Return (x, y) of the center of cell containing provided text 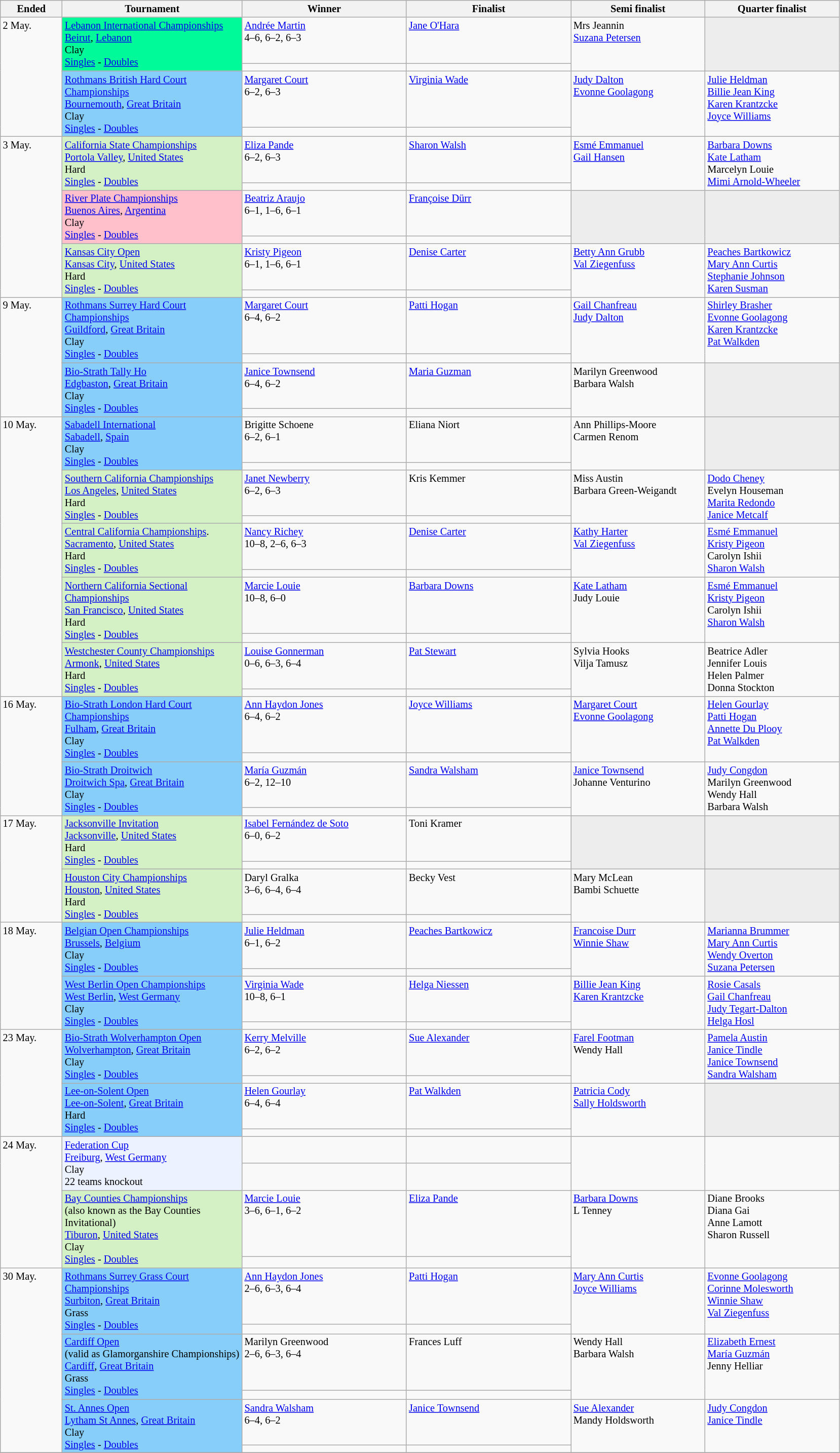
Pat Stewart (488, 665)
Sharon Walsh (488, 159)
Lebanon International ChampionshipsBeirut, LebanonClaySingles - Doubles (152, 44)
Federation CupFreiburg, West Germany Clay22 teams knockout (152, 1163)
Mary Ann Curtis Joyce Williams (638, 1301)
California State ChampionshipsPortola Valley, United StatesHardSingles - Doubles (152, 163)
Daryl Gralka3–6, 6–4, 6–4 (324, 892)
Wendy Hall Barbara Walsh (638, 1366)
Kate Latham Judy Louie (638, 610)
24 May. (31, 1202)
Kristy Pigeon 6–1, 1–6, 6–1 (324, 266)
Belgian Open ChampionshipsBrussels, BelgiumClaySingles - Doubles (152, 949)
Rothmans British Hard Court ChampionshipsBournemouth, Great BritainClaySingles - Doubles (152, 104)
Patricia Cody Sally Holdsworth (638, 1110)
Julie Heldman Billie Jean King Karen Krantzcke Joyce Williams (772, 104)
Ann Haydon Jones6–4, 6–2 (324, 724)
Dodo Cheney Evelyn Houseman Marita Redondo Janice Metcalf (772, 496)
Beatrice Adler Jennifer Louis Helen Palmer Donna Stockton (772, 669)
Joyce Williams (488, 724)
Gail Chanfreau Judy Dalton (638, 330)
Kansas City OpenKansas City, United StatesHardSingles - Doubles (152, 271)
Mrs Jeannin Suzana Petersen (638, 44)
Brigitte Schoene6–2, 6–1 (324, 439)
Marianna Brummer Mary Ann Curtis Wendy Overton Suzana Petersen (772, 949)
St. Annes Open Lytham St Annes, Great BritainClaySingles - Doubles (152, 1426)
Isabel Fernández de Soto6–0, 6–2 (324, 838)
Sue Alexander (488, 1052)
Shirley Brasher Evonne Goolagong Karen Krantzcke Pat Walkden (772, 330)
Barbara Downs L Tenney (638, 1229)
Bay Counties Championships (also known as the Bay Counties Invitational)Tiburon, United StatesClaySingles - Doubles (152, 1229)
9 May. (31, 357)
10 May. (31, 556)
Houston City Championships Houston, United StatesHardSingles - Doubles (152, 896)
Tournament (152, 9)
Virginia Wade (488, 99)
Louise Gonnerman0–6, 6–3, 6–4 (324, 665)
Peaches Bartkowicz Mary Ann Curtis Stephanie Johnson Karen Susman (772, 271)
Marcie Louie10–8, 6–0 (324, 605)
Jacksonville InvitationJacksonville, United StatesHardSingles - Doubles (152, 842)
Marilyn Greenwood Barbara Walsh (638, 390)
Marcie Louie3–6, 6–1, 6–2 (324, 1223)
Rosie Casals Gail Chanfreau Judy Tegart-Dalton Helga Hosl (772, 1003)
Bio-Strath Tally Ho Edgbaston, Great BritainClaySingles - Doubles (152, 390)
Eliana Niort (488, 439)
Ann Phillips-Moore Carmen Renom (638, 443)
Peaches Bartkowicz (488, 945)
30 May. (31, 1360)
Bio-Strath London Hard Court ChampionshipsFulham, Great BritainClaySingles - Doubles (152, 729)
Northern California Sectional ChampionshipsSan Francisco, United StatesHardSingles - Doubles (152, 610)
Julie Heldman 6–1, 6–2 (324, 945)
Judy Congdon Marilyn Greenwood Wendy Hall Barbara Walsh (772, 789)
Rothmans Surrey Grass Court ChampionshipsSurbiton, Great BritainGrassSingles - Doubles (152, 1301)
Helen Gourlay6–4, 6–4 (324, 1105)
Esmé Emmanuel Gail Hansen (638, 163)
Ann Haydon Jones2–6, 6–3, 6–4 (324, 1296)
María Guzmán6–2, 12–10 (324, 785)
Janice Townsend6–4, 6–2 (324, 386)
18 May. (31, 976)
Barbara Downs (488, 605)
3 May. (31, 217)
Central California Championships.Sacramento, United StatesHardSingles - Doubles (152, 550)
Sabadell InternationalSabadell, SpainClaySingles - Doubles (152, 443)
Marilyn Greenwood2–6, 6–3, 6–4 (324, 1362)
Toni Kramer (488, 838)
Bio-Strath Wolverhampton OpenWolverhampton, Great BritainClaySingles - Doubles (152, 1056)
Kerry Melville6–2, 6–2 (324, 1052)
Finalist (488, 9)
Frances Luff (488, 1362)
Sue Alexander Mandy Holdsworth (638, 1426)
River Plate ChampionshipsBuenos Aires, ArgentinaClaySingles - Doubles (152, 217)
Southern California ChampionshipsLos Angeles, United StatesHardSingles - Doubles (152, 496)
Virginia Wade10–8, 6–1 (324, 999)
Winner (324, 9)
Francoise Durr Winnie Shaw (638, 949)
Lee-on-Solent OpenLee-on-Solent, Great BritainHardSingles - Doubles (152, 1110)
Kris Kemmer (488, 492)
Pat Walkden (488, 1105)
2 May. (31, 77)
Elizabeth Ernest María Guzmán Jenny Helliar (772, 1366)
Helen Gourlay Patti Hogan Annette Du Plooy Pat Walkden (772, 729)
16 May. (31, 756)
Janet Newberry6–2, 6–3 (324, 492)
Maria Guzman (488, 386)
Miss Austin Barbara Green-Weigandt (638, 496)
Judy Dalton Evonne Goolagong (638, 104)
Pamela Austin Janice Tindle Janice Townsend Sandra Walsham (772, 1056)
Diane Brooks Diana Gai Anne Lamott Sharon Russell (772, 1229)
Becky Vest (488, 892)
Margaret Court6–4, 6–2 (324, 325)
17 May. (31, 868)
Margaret Court Evonne Goolagong (638, 729)
Ended (31, 9)
Evonne Goolagong Corinne Molesworth Winnie Shaw Val Ziegenfuss (772, 1301)
23 May. (31, 1083)
Helga Niessen (488, 999)
Janice Townsend Johanne Venturino (638, 789)
Judy Congdon Janice Tindle (772, 1426)
Semi finalist (638, 9)
Nancy Richey10–8, 2–6, 6–3 (324, 546)
Sylvia Hooks Vilja Tamusz (638, 669)
Mary McLean Bambi Schuette (638, 896)
Janice Townsend (488, 1422)
West Berlin Open ChampionshipsWest Berlin, West GermanyClaySingles - Doubles (152, 1003)
Cardiff Open(valid as Glamorganshire Championships)Cardiff, Great BritainGrassSingles - Doubles (152, 1366)
Westchester County ChampionshipsArmonk, United StatesHardSingles - Doubles (152, 669)
Jane O'Hara (488, 40)
Eliza Pande (488, 1223)
Rothmans Surrey Hard Court Championships Guildford, Great BritainClaySingles - Doubles (152, 330)
Barbara Downs Kate Latham Marcelyn Louie Mimi Arnold-Wheeler (772, 163)
Bio-Strath DroitwichDroitwich Spa, Great BritainClaySingles - Doubles (152, 789)
Françoise Dürr (488, 213)
Beatriz Araujo 6–1, 1–6, 6–1 (324, 213)
Betty Ann Grubb Val Ziegenfuss (638, 271)
Margaret Court6–2, 6–3 (324, 99)
Sandra Walsham6–4, 6–2 (324, 1422)
Billie Jean King Karen Krantzcke (638, 1003)
Andrée Martin 4–6, 6–2, 6–3 (324, 40)
Farel Footman Wendy Hall (638, 1056)
Quarter finalist (772, 9)
Sandra Walsham (488, 785)
Eliza Pande 6–2, 6–3 (324, 159)
Kathy Harter Val Ziegenfuss (638, 550)
